For the text-containing cell, return its midpoint in [X, Y] coordinate format. 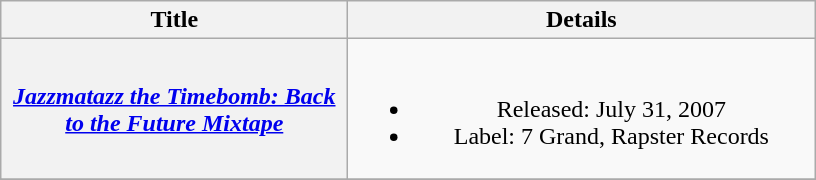
Jazzmatazz the Timebomb: Back to the Future Mixtape [174, 109]
Details [582, 20]
Title [174, 20]
Released: July 31, 2007Label: 7 Grand, Rapster Records [582, 109]
